For the text-containing cell, return its midpoint in [x, y] coordinate format. 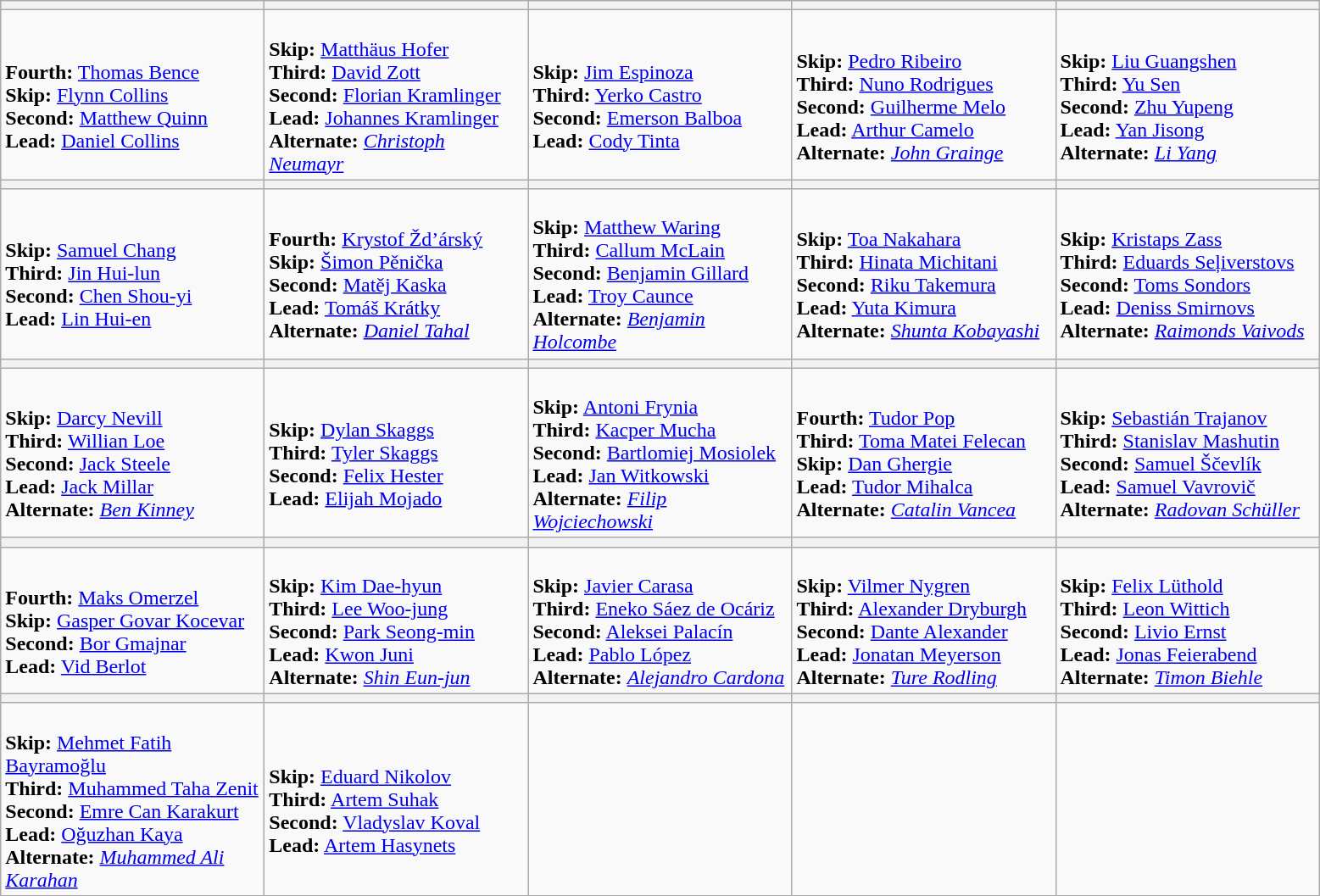
Fourth: Tudor Pop Third: Toma Matei Felecan Skip: Dan Ghergie Lead: Tudor Mihalca Alternate: Catalin Vancea [924, 453]
Skip: Dylan Skaggs Third: Tyler Skaggs Second: Felix Hester Lead: Elijah Mojado [397, 453]
Skip: Pedro Ribeiro Third: Nuno Rodrigues Second: Guilherme Melo Lead: Arthur Camelo Alternate: John Grainge [924, 95]
Skip: Kim Dae-hyun Third: Lee Woo-jung Second: Park Seong-min Lead: Kwon Juni Alternate: Shin Eun-jun [397, 621]
Skip: Jim Espinoza Third: Yerko Castro Second: Emerson Balboa Lead: Cody Tinta [660, 95]
Skip: Matthew Waring Third: Callum McLain Second: Benjamin Gillard Lead: Troy Caunce Alternate: Benjamin Holcombe [660, 274]
Skip: Mehmet Fatih Bayramoğlu Third: Muhammed Taha Zenit Second: Emre Can Karakurt Lead: Oğuzhan Kaya Alternate: Muhammed Ali Karahan [132, 799]
Fourth: Krystof Žd’árský Skip: Šimon Pěnička Second: Matěj Kaska Lead: Tomáš Krátky Alternate: Daniel Tahal [397, 274]
Skip: Samuel Chang Third: Jin Hui-lun Second: Chen Shou-yi Lead: Lin Hui-en [132, 274]
Skip: Antoni Frynia Third: Kacper Mucha Second: Bartlomiej Mosiolek Lead: Jan Witkowski Alternate: Filip Wojciechowski [660, 453]
Skip: Felix Lüthold Third: Leon Wittich Second: Livio Ernst Lead: Jonas Feierabend Alternate: Timon Biehle [1187, 621]
Skip: Liu Guangshen Third: Yu Sen Second: Zhu Yupeng Lead: Yan Jisong Alternate: Li Yang [1187, 95]
Skip: Darcy Nevill Third: Willian Loe Second: Jack Steele Lead: Jack Millar Alternate: Ben Kinney [132, 453]
Skip: Vilmer Nygren Third: Alexander Dryburgh Second: Dante Alexander Lead: Jonatan Meyerson Alternate: Ture Rodling [924, 621]
Skip: Kristaps Zass Third: Eduards Seļiverstovs Second: Toms Sondors Lead: Deniss Smirnovs Alternate: Raimonds Vaivods [1187, 274]
Fourth: Thomas Bence Skip: Flynn Collins Second: Matthew Quinn Lead: Daniel Collins [132, 95]
Skip: Toa Nakahara Third: Hinata Michitani Second: Riku Takemura Lead: Yuta Kimura Alternate: Shunta Kobayashi [924, 274]
Skip: Sebastián Trajanov Third: Stanislav Mashutin Second: Samuel Ščevlík Lead: Samuel Vavrovič Alternate: Radovan Schüller [1187, 453]
Skip: Eduard Nikolov Third: Artem Suhak Second: Vladyslav Koval Lead: Artem Hasynets [397, 799]
Fourth: Maks Omerzel Skip: Gasper Govar Kocevar Second: Bor Gmajnar Lead: Vid Berlot [132, 621]
Skip: Javier Carasa Third: Eneko Sáez de Ocáriz Second: Aleksei Palacín Lead: Pablo López Alternate: Alejandro Cardona [660, 621]
Skip: Matthäus Hofer Third: David Zott Second: Florian Kramlinger Lead: Johannes Kramlinger Alternate: Christoph Neumayr [397, 95]
